From the cell containing the given text, extract its center point as [X, Y] coordinate. 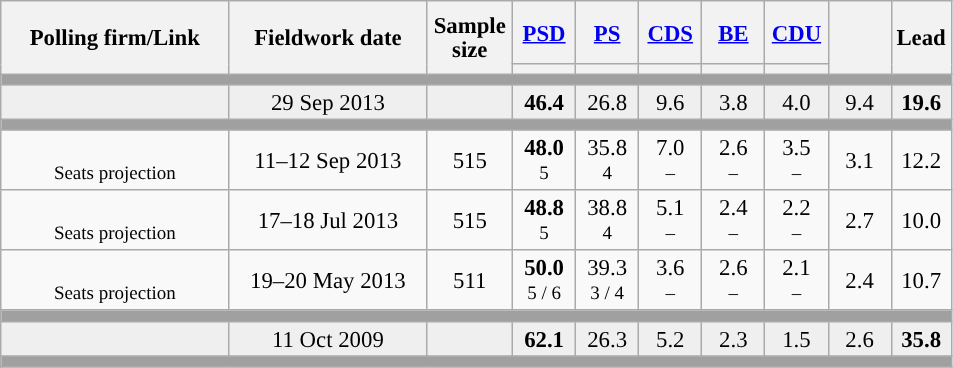
Sample size [470, 38]
11 Oct 2009 [328, 338]
CDU [796, 32]
5.2 [670, 338]
12.2 [921, 160]
48.05 [544, 160]
PS [608, 32]
26.3 [608, 338]
3.5 – [796, 160]
2.4 – [734, 220]
2.7 [860, 220]
3.8 [734, 102]
BE [734, 32]
CDS [670, 32]
48.85 [544, 220]
511 [470, 280]
1.5 [796, 338]
9.4 [860, 102]
PSD [544, 32]
46.4 [544, 102]
39.33 / 4 [608, 280]
4.0 [796, 102]
7.0 – [670, 160]
29 Sep 2013 [328, 102]
38.84 [608, 220]
5.1 – [670, 220]
10.7 [921, 280]
Polling firm/Link [115, 38]
35.84 [608, 160]
3.6 – [670, 280]
17–18 Jul 2013 [328, 220]
26.8 [608, 102]
9.6 [670, 102]
35.8 [921, 338]
Fieldwork date [328, 38]
2.4 [860, 280]
11–12 Sep 2013 [328, 160]
10.0 [921, 220]
2.6 [860, 338]
Lead [921, 38]
19.6 [921, 102]
62.1 [544, 338]
2.1 – [796, 280]
2.3 [734, 338]
2.2 – [796, 220]
19–20 May 2013 [328, 280]
50.05 / 6 [544, 280]
3.1 [860, 160]
